Locate the cell with the specified text and output its (X, Y) center coordinate. 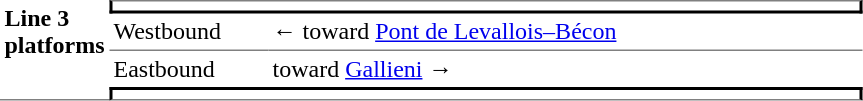
Eastbound (188, 69)
← toward Pont de Levallois–Bécon (565, 33)
Westbound (188, 33)
Line 3 platforms (54, 50)
toward Gallieni → (565, 69)
